Locate the cell with the specified text and output its (X, Y) center coordinate. 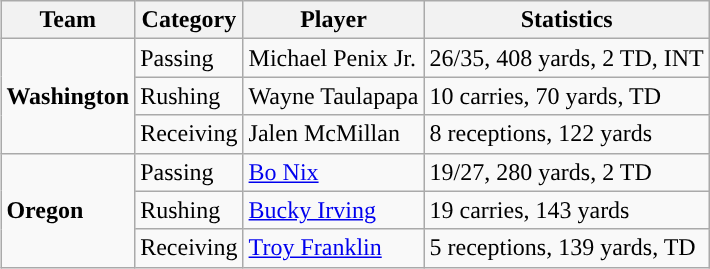
19/27, 280 yards, 2 TD (566, 172)
Team (68, 20)
Troy Franklin (334, 248)
Bucky Irving (334, 210)
19 carries, 143 yards (566, 210)
Bo Nix (334, 172)
5 receptions, 139 yards, TD (566, 248)
Michael Penix Jr. (334, 58)
Washington (68, 96)
Player (334, 20)
Category (189, 20)
10 carries, 70 yards, TD (566, 96)
26/35, 408 yards, 2 TD, INT (566, 58)
Oregon (68, 210)
Jalen McMillan (334, 134)
Statistics (566, 20)
Wayne Taulapapa (334, 96)
8 receptions, 122 yards (566, 134)
